Return the [X, Y] coordinate for the center point of the cell that contains the specified text.  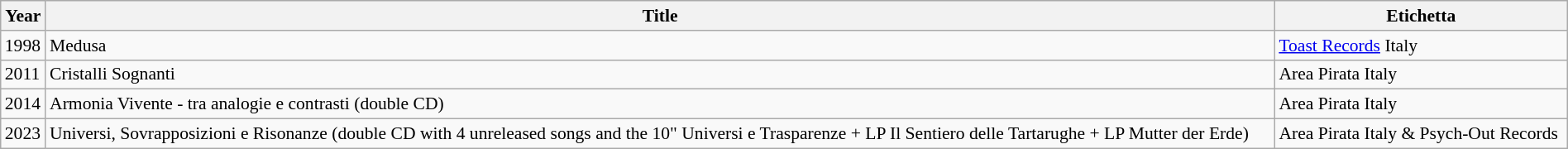
2011 [23, 74]
Cristalli Sognanti [660, 74]
Area Pirata Italy & Psych-Out Records [1421, 133]
Etichetta [1421, 16]
Medusa [660, 45]
2014 [23, 104]
1998 [23, 45]
Toast Records Italy [1421, 45]
Armonia Vivente - tra analogie e contrasti (double CD) [660, 104]
Title [660, 16]
2023 [23, 133]
Year [23, 16]
